Capture the cell that displays the provided text and extract its (x, y) central coordinate. 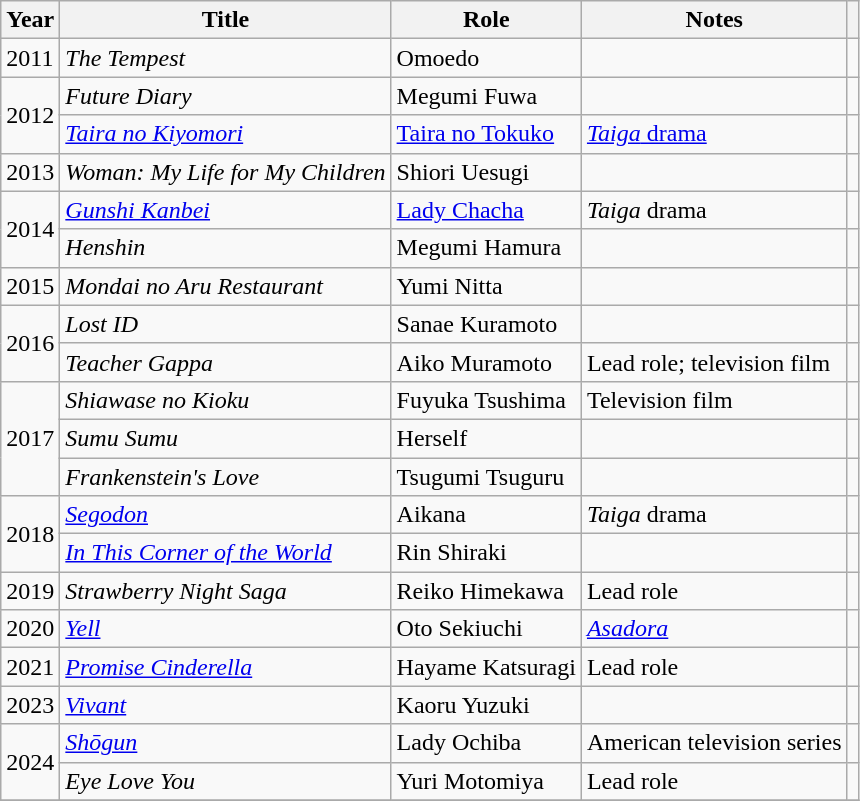
Herself (486, 438)
2016 (30, 343)
2020 (30, 629)
Taira no Kiyomori (226, 134)
2012 (30, 115)
Shōgun (226, 743)
Television film (714, 400)
Omoedo (486, 58)
2014 (30, 229)
Yuri Motomiya (486, 781)
Sumu Sumu (226, 438)
Shiori Uesugi (486, 172)
Teacher Gappa (226, 362)
Henshin (226, 248)
Hayame Katsuragi (486, 667)
Role (486, 20)
Eye Love You (226, 781)
2011 (30, 58)
2018 (30, 534)
Asadora (714, 629)
Reiko Himekawa (486, 591)
Taira no Tokuko (486, 134)
Tsugumi Tsuguru (486, 477)
Lead role; television film (714, 362)
Strawberry Night Saga (226, 591)
Year (30, 20)
2017 (30, 438)
Megumi Hamura (486, 248)
Mondai no Aru Restaurant (226, 286)
2023 (30, 705)
2015 (30, 286)
Title (226, 20)
Woman: My Life for My Children (226, 172)
The Tempest (226, 58)
Future Diary (226, 96)
Gunshi Kanbei (226, 210)
Megumi Fuwa (486, 96)
Aikana (486, 515)
2024 (30, 762)
Lady Ochiba (486, 743)
Fuyuka Tsushima (486, 400)
Yell (226, 629)
American television series (714, 743)
2019 (30, 591)
2013 (30, 172)
Frankenstein's Love (226, 477)
Vivant (226, 705)
Promise Cinderella (226, 667)
Yumi Nitta (486, 286)
Kaoru Yuzuki (486, 705)
Rin Shiraki (486, 553)
Sanae Kuramoto (486, 324)
Segodon (226, 515)
Notes (714, 20)
In This Corner of the World (226, 553)
Lost ID (226, 324)
Oto Sekiuchi (486, 629)
Shiawase no Kioku (226, 400)
2021 (30, 667)
Aiko Muramoto (486, 362)
Lady Chacha (486, 210)
